Pinpoint the cell where the given text exists, returning its (X, Y) midpoint coordinate. 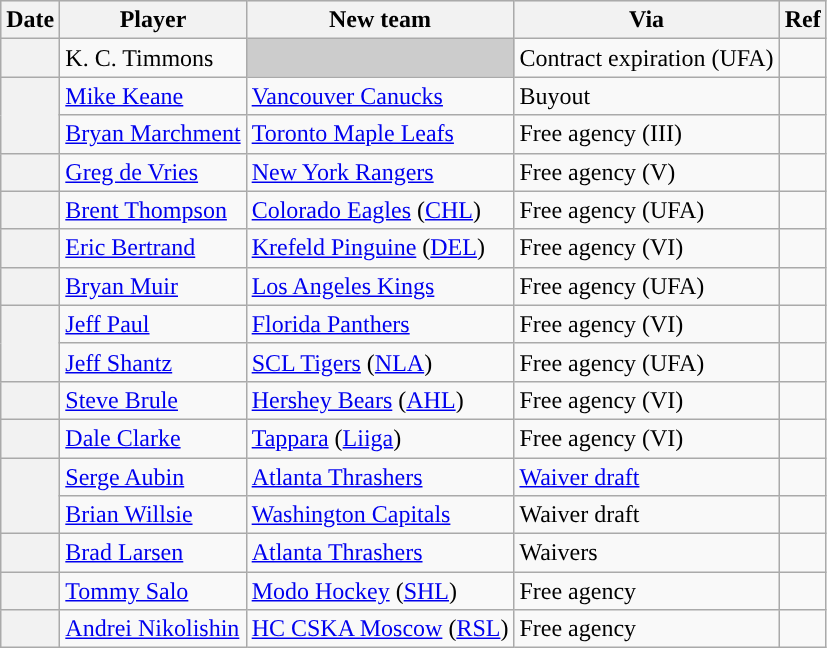
Toronto Maple Leafs (380, 134)
Serge Aubin (153, 477)
Waivers (646, 553)
Tappara (Liiga) (380, 438)
Date (30, 20)
Bryan Marchment (153, 134)
Ref (802, 20)
Dale Clarke (153, 438)
Free agency (III) (646, 134)
Bryan Muir (153, 286)
Steve Brule (153, 400)
HC CSKA Moscow (RSL) (380, 629)
Modo Hockey (SHL) (380, 591)
Brad Larsen (153, 553)
Player (153, 20)
Jeff Paul (153, 324)
Eric Bertrand (153, 248)
Florida Panthers (380, 324)
Brian Willsie (153, 515)
Contract expiration (UFA) (646, 58)
Greg de Vries (153, 172)
Washington Capitals (380, 515)
Buyout (646, 96)
Via (646, 20)
Jeff Shantz (153, 362)
Andrei Nikolishin (153, 629)
New team (380, 20)
Vancouver Canucks (380, 96)
Tommy Salo (153, 591)
Free agency (V) (646, 172)
Mike Keane (153, 96)
SCL Tigers (NLA) (380, 362)
Brent Thompson (153, 210)
Los Angeles Kings (380, 286)
Hershey Bears (AHL) (380, 400)
New York Rangers (380, 172)
K. C. Timmons (153, 58)
Krefeld Pinguine (DEL) (380, 248)
Colorado Eagles (CHL) (380, 210)
